Detect which cell encompasses the target text, then output its (x, y) center coordinate. 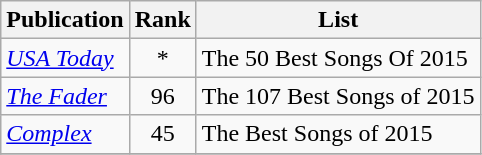
* (162, 58)
List (338, 20)
The 50 Best Songs Of 2015 (338, 58)
USA Today (65, 58)
96 (162, 96)
The Fader (65, 96)
Complex (65, 134)
Publication (65, 20)
Rank (162, 20)
The Best Songs of 2015 (338, 134)
The 107 Best Songs of 2015 (338, 96)
45 (162, 134)
